Pinpoint the cell where the given text exists, returning its [x, y] midpoint coordinate. 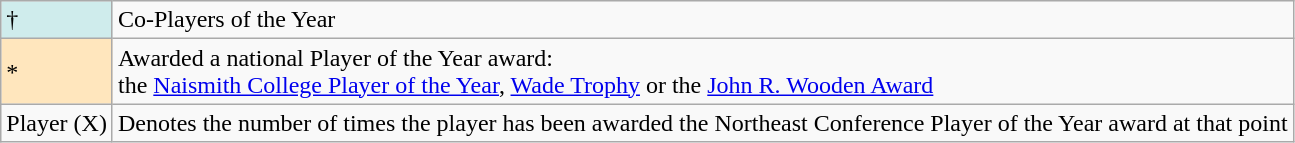
Co-Players of the Year [702, 20]
Player (X) [57, 123]
† [57, 20]
Denotes the number of times the player has been awarded the Northeast Conference Player of the Year award at that point [702, 123]
Awarded a national Player of the Year award:the Naismith College Player of the Year, Wade Trophy or the John R. Wooden Award [702, 72]
* [57, 72]
